Provide the [x, y] coordinate of the cell's center where the given text is located.  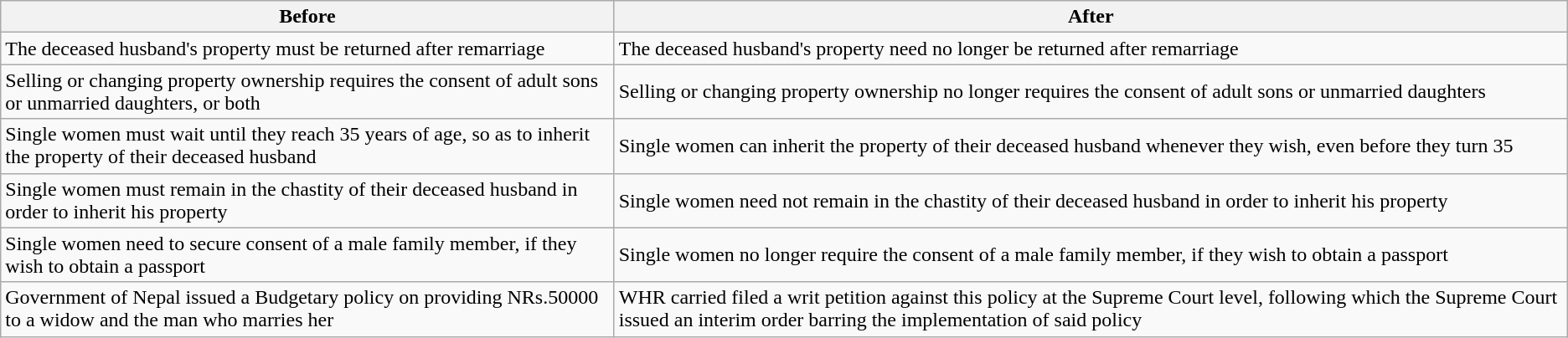
Single women can inherit the property of their deceased husband whenever they wish, even before they turn 35 [1091, 146]
Government of Nepal issued a Budgetary policy on providing NRs.50000 to a widow and the man who marries her [307, 310]
Single women must remain in the chastity of their deceased husband in order to inherit his property [307, 201]
The deceased husband's property must be returned after remarriage [307, 49]
Before [307, 17]
Single women need not remain in the chastity of their deceased husband in order to inherit his property [1091, 201]
Selling or changing property ownership requires the consent of adult sons or unmarried daughters, or both [307, 92]
Single women need to secure consent of a male family member, if they wish to obtain a passport [307, 254]
The deceased husband's property need no longer be returned after remarriage [1091, 49]
Single women must wait until they reach 35 years of age, so as to inherit the property of their deceased husband [307, 146]
After [1091, 17]
Selling or changing property ownership no longer requires the consent of adult sons or unmarried daughters [1091, 92]
Single women no longer require the consent of a male family member, if they wish to obtain a passport [1091, 254]
